Capture the cell that displays the provided text and extract its (X, Y) central coordinate. 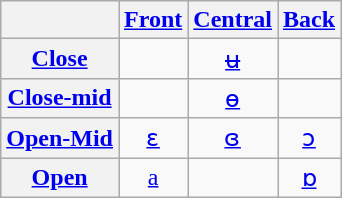
Open (60, 178)
ʉ (233, 59)
ɔ (310, 138)
Close (60, 59)
Central (233, 20)
Open-Mid (60, 138)
ɛ (152, 138)
ɞ (233, 138)
a (152, 178)
Back (310, 20)
ɵ (233, 98)
ɒ (310, 178)
Close-mid (60, 98)
Front (152, 20)
